Provide the (X, Y) coordinate of the cell's center where the given text is located.  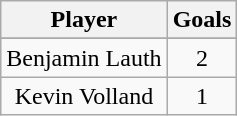
Benjamin Lauth (84, 58)
Goals (202, 20)
2 (202, 58)
Player (84, 20)
Kevin Volland (84, 96)
1 (202, 96)
